Capture the cell that displays the provided text and extract its [x, y] central coordinate. 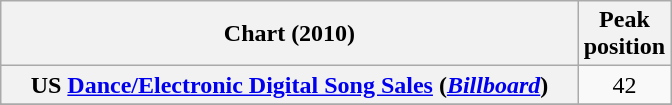
42 [624, 85]
Peakposition [624, 34]
US Dance/Electronic Digital Song Sales (Billboard) [290, 85]
Chart (2010) [290, 34]
